From the cell containing the given text, extract its center point as [x, y] coordinate. 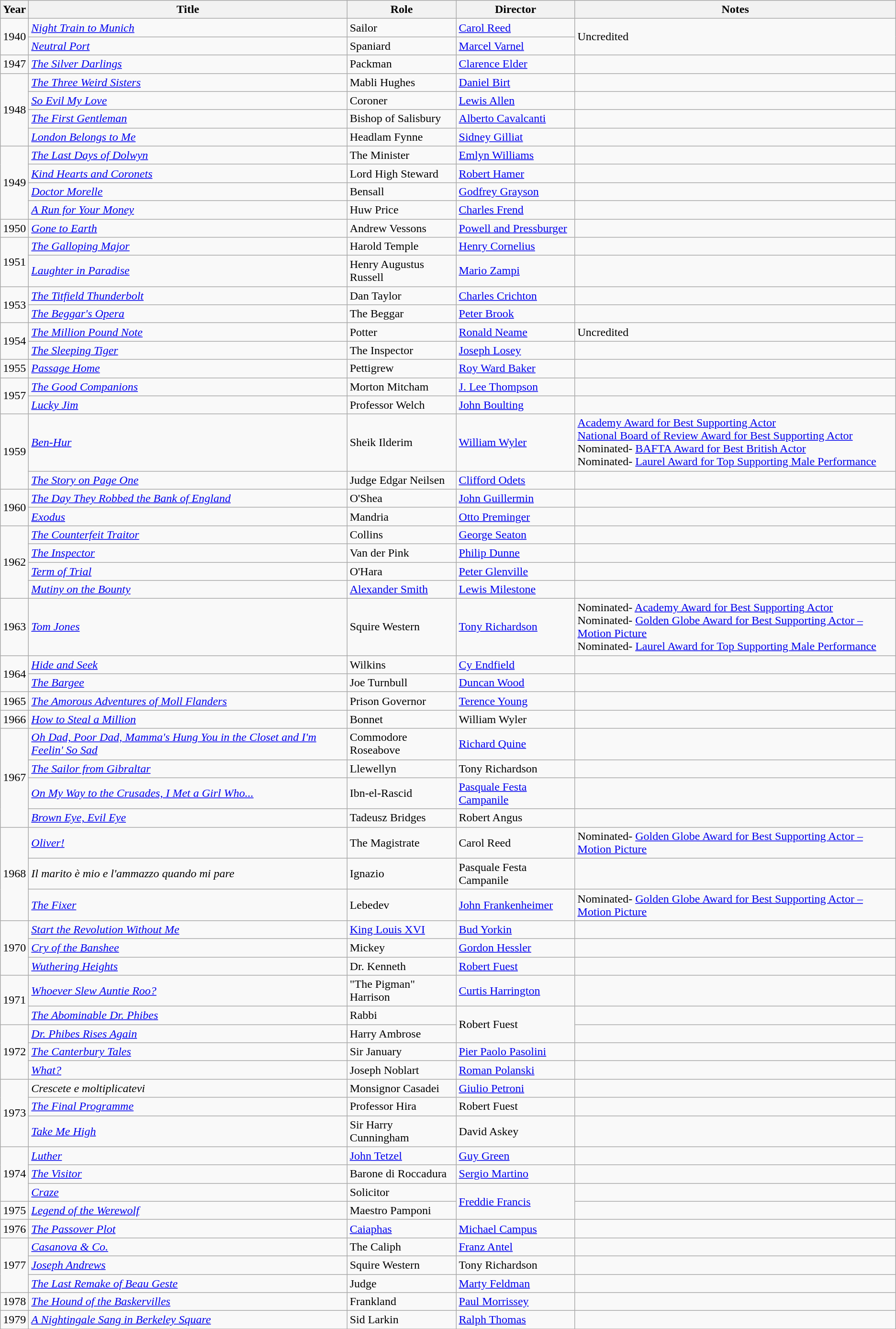
The Beggar [402, 314]
Dr. Kenneth [402, 966]
Sailor [402, 28]
The Sleeping Tiger [188, 350]
Passage Home [188, 369]
Joe Turnbull [402, 683]
Otto Preminger [515, 516]
1950 [14, 228]
Bud Yorkin [515, 929]
1960 [14, 507]
The Day They Robbed the Bank of England [188, 498]
Mabli Hughes [402, 82]
Tom Jones [188, 627]
Notes [735, 10]
Tadeusz Bridges [402, 818]
Luther [188, 1156]
Charles Frend [515, 210]
The Last Remake of Beau Geste [188, 1283]
Lewis Allen [515, 101]
John Tetzel [402, 1156]
Ignazio [402, 874]
The Abominable Dr. Phibes [188, 1016]
King Louis XVI [402, 929]
Giulio Petroni [515, 1088]
Huw Price [402, 210]
Marty Feldman [515, 1283]
Whoever Slew Auntie Roo? [188, 991]
1953 [14, 305]
Role [402, 10]
The Counterfeit Traitor [188, 535]
Freddie Francis [515, 1201]
Craze [188, 1192]
Bishop of Salisbury [402, 119]
Godfrey Grayson [515, 191]
Philip Dunne [515, 553]
The Silver Darlings [188, 64]
Exodus [188, 516]
Clifford Odets [515, 480]
Pier Paolo Pasolini [515, 1052]
John Guillermin [515, 498]
Rabbi [402, 1016]
Neutral Port [188, 46]
The Million Pound Note [188, 332]
On My Way to the Crusades, I Met a Girl Who... [188, 793]
1975 [14, 1210]
Title [188, 10]
Sergio Martino [515, 1174]
Lucky Jim [188, 405]
Ronald Neame [515, 332]
Crescete e moltiplicatevi [188, 1088]
Casanova & Co. [188, 1247]
1940 [14, 37]
Roman Polanski [515, 1070]
Curtis Harrington [515, 991]
Sir January [402, 1052]
Cy Endfield [515, 665]
Doctor Morelle [188, 191]
Packman [402, 64]
Headlam Fynne [402, 137]
Night Train to Munich [188, 28]
Clarence Elder [515, 64]
Wilkins [402, 665]
Emlyn Williams [515, 155]
Sir Harry Cunningham [402, 1131]
The Sailor from Gibraltar [188, 769]
Peter Glenville [515, 571]
1959 [14, 452]
Legend of the Werewolf [188, 1210]
Alexander Smith [402, 590]
The Canterbury Tales [188, 1052]
Laughter in Paradise [188, 271]
Collins [402, 535]
Lewis Milestone [515, 590]
1968 [14, 874]
Solicitor [402, 1192]
Sheik Ilderim [402, 442]
Joseph Losey [515, 350]
The Magistrate [402, 842]
Coroner [402, 101]
The Three Weird Sisters [188, 82]
Ralph Thomas [515, 1320]
So Evil My Love [188, 101]
Harry Ambrose [402, 1034]
Potter [402, 332]
Hide and Seek [188, 665]
The Visitor [188, 1174]
Mutiny on the Bounty [188, 590]
1947 [14, 64]
Monsignor Casadei [402, 1088]
The Last Days of Dolwyn [188, 155]
Henry Augustus Russell [402, 271]
The Bargee [188, 683]
1972 [14, 1052]
1971 [14, 1000]
Paul Morrissey [515, 1302]
Sid Larkin [402, 1320]
Llewellyn [402, 769]
Van der Pink [402, 553]
1966 [14, 719]
1977 [14, 1265]
Professor Welch [402, 405]
Cry of the Banshee [188, 948]
Andrew Vessons [402, 228]
1974 [14, 1174]
Caiaphas [402, 1228]
Henry Cornelius [515, 246]
The First Gentleman [188, 119]
1963 [14, 627]
Lord High Steward [402, 173]
1955 [14, 369]
The Titfield Thunderbolt [188, 296]
Wuthering Heights [188, 966]
1967 [14, 778]
Year [14, 10]
The Minister [402, 155]
London Belongs to Me [188, 137]
Prison Governor [402, 701]
George Seaton [515, 535]
Roy Ward Baker [515, 369]
Pettigrew [402, 369]
Oliver! [188, 842]
"The Pigman" Harrison [402, 991]
1954 [14, 341]
Mario Zampi [515, 271]
Peter Brook [515, 314]
Mandria [402, 516]
O'Hara [402, 571]
J. Lee Thompson [515, 387]
1978 [14, 1302]
1970 [14, 948]
What? [188, 1070]
The Passover Plot [188, 1228]
Spaniard [402, 46]
John Frankenheimer [515, 905]
Robert Angus [515, 818]
1949 [14, 182]
Maestro Pamponi [402, 1210]
Ben-Hur [188, 442]
A Nightingale Sang in Berkeley Square [188, 1320]
Duncan Wood [515, 683]
Marcel Varnel [515, 46]
The Beggar's Opera [188, 314]
1951 [14, 262]
1965 [14, 701]
Joseph Noblart [402, 1070]
David Askey [515, 1131]
Michael Campus [515, 1228]
Morton Mitcham [402, 387]
The Final Programme [188, 1106]
1957 [14, 396]
Start the Revolution Without Me [188, 929]
O'Shea [402, 498]
The Fixer [188, 905]
Brown Eye, Evil Eye [188, 818]
Powell and Pressburger [515, 228]
How to Steal a Million [188, 719]
Guy Green [515, 1156]
The Caliph [402, 1247]
The Amorous Adventures of Moll Flanders [188, 701]
Harold Temple [402, 246]
The Galloping Major [188, 246]
Richard Quine [515, 744]
Dr. Phibes Rises Again [188, 1034]
Kind Hearts and Coronets [188, 173]
Judge Edgar Neilsen [402, 480]
Barone di Roccadura [402, 1174]
Gone to Earth [188, 228]
Alberto Cavalcanti [515, 119]
Professor Hira [402, 1106]
Franz Antel [515, 1247]
Judge [402, 1283]
Dan Taylor [402, 296]
Gordon Hessler [515, 948]
1964 [14, 674]
Mickey [402, 948]
The Good Companions [188, 387]
Daniel Birt [515, 82]
John Boulting [515, 405]
Frankland [402, 1302]
The Hound of the Baskervilles [188, 1302]
A Run for Your Money [188, 210]
Robert Hamer [515, 173]
Bensall [402, 191]
Director [515, 10]
Joseph Andrews [188, 1265]
Terence Young [515, 701]
Sidney Gilliat [515, 137]
Oh Dad, Poor Dad, Mamma's Hung You in the Closet and I'm Feelin' So Sad [188, 744]
Charles Crichton [515, 296]
Commodore Roseabove [402, 744]
Lebedev [402, 905]
Term of Trial [188, 571]
Bonnet [402, 719]
1948 [14, 110]
1979 [14, 1320]
Il marito è mio e l'ammazzo quando mi pare [188, 874]
1976 [14, 1228]
1962 [14, 562]
Take Me High [188, 1131]
The Story on Page One [188, 480]
1973 [14, 1113]
Ibn-el-Rascid [402, 793]
